Extract the [x, y] coordinate from the center of the cell holding the provided text.  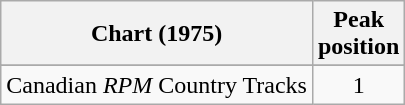
Peakposition [358, 34]
Chart (1975) [157, 34]
Canadian RPM Country Tracks [157, 85]
1 [358, 85]
